Locate the cell with the specified text and output its [X, Y] center coordinate. 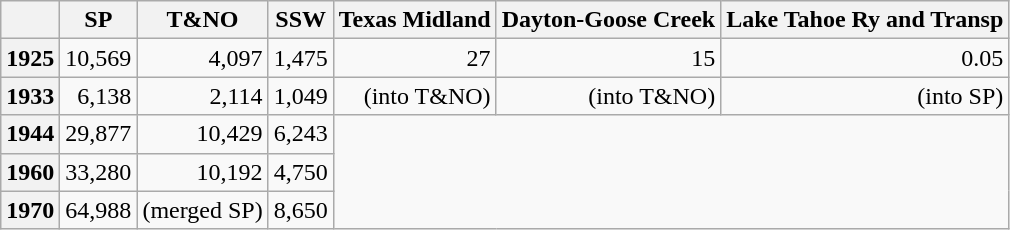
4,750 [300, 172]
Lake Tahoe Ry and Transp [865, 20]
1933 [30, 96]
29,877 [98, 134]
SP [98, 20]
10,192 [202, 172]
33,280 [98, 172]
10,569 [98, 58]
0.05 [865, 58]
T&NO [202, 20]
15 [608, 58]
27 [414, 58]
1925 [30, 58]
8,650 [300, 210]
(into SP) [865, 96]
6,243 [300, 134]
10,429 [202, 134]
64,988 [98, 210]
(merged SP) [202, 210]
6,138 [98, 96]
Texas Midland [414, 20]
Dayton-Goose Creek [608, 20]
1,049 [300, 96]
1,475 [300, 58]
1944 [30, 134]
2,114 [202, 96]
SSW [300, 20]
4,097 [202, 58]
1960 [30, 172]
1970 [30, 210]
